Identify which cell holds the provided text, then report its (x, y) central coordinate. 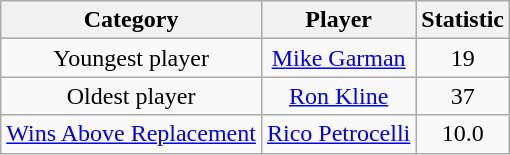
Mike Garman (338, 58)
Ron Kline (338, 96)
37 (463, 96)
Category (132, 20)
Oldest player (132, 96)
Player (338, 20)
Youngest player (132, 58)
10.0 (463, 134)
Wins Above Replacement (132, 134)
Statistic (463, 20)
19 (463, 58)
Rico Petrocelli (338, 134)
